Find where the given text appears and provide that cell's center as [X, Y] coordinate. 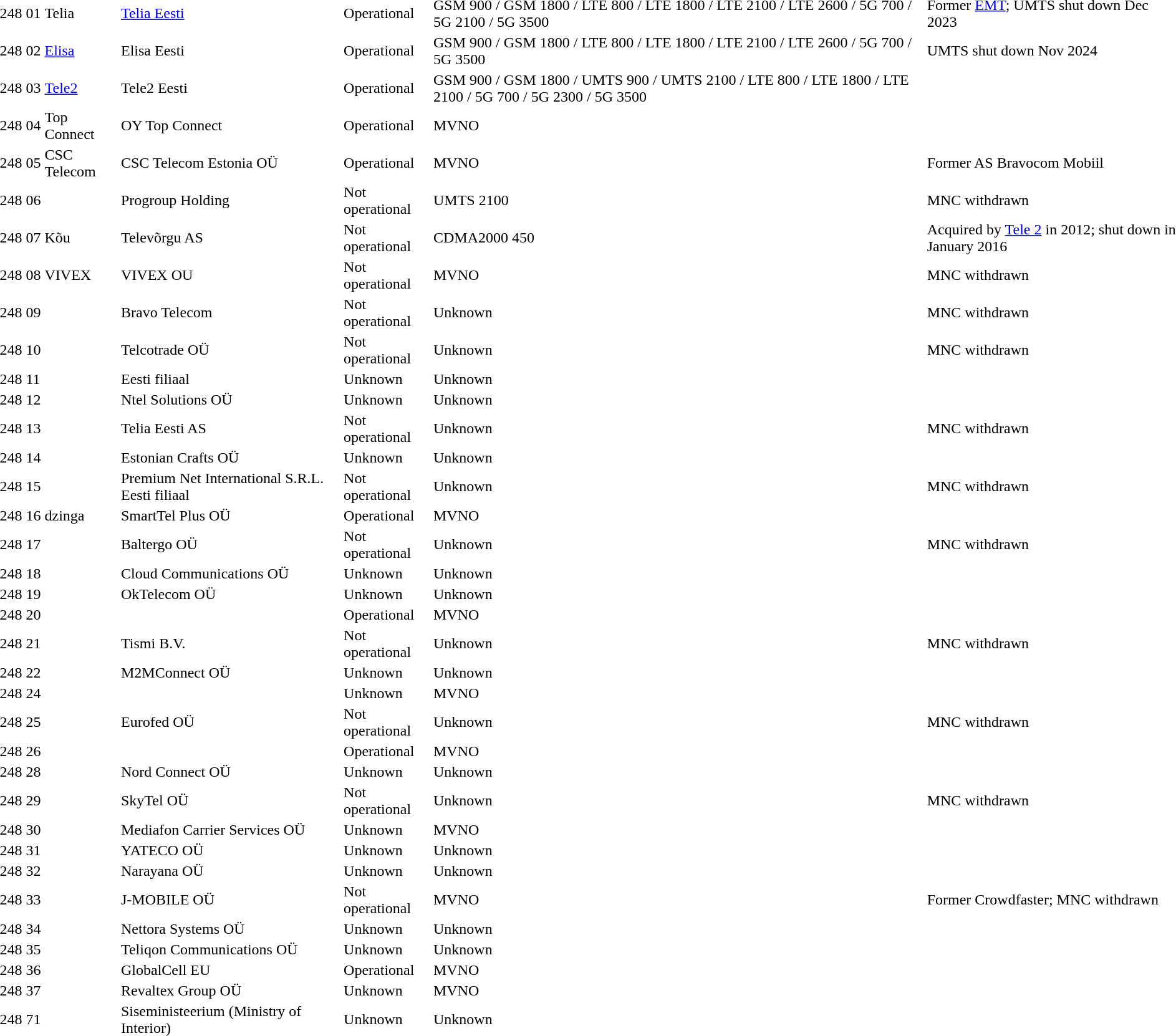
UMTS 2100 [678, 201]
02 [34, 51]
32 [34, 871]
Telia Eesti AS [230, 429]
17 [34, 545]
20 [34, 615]
YATECO OÜ [230, 850]
18 [34, 573]
Eurofed OÜ [230, 722]
Tele2 Eesti [230, 89]
09 [34, 313]
GSM 900 / GSM 1800 / UMTS 900 / UMTS 2100 / LTE 800 / LTE 1800 / LTE 2100 / 5G 700 / 5G 2300 / 5G 3500 [678, 89]
OkTelecom OÜ [230, 594]
SkyTel OÜ [230, 800]
36 [34, 970]
35 [34, 949]
Elisa Eesti [230, 51]
Premium Net International S.R.L. Eesti filiaal [230, 486]
VIVEX OU [230, 276]
30 [34, 830]
16 [34, 516]
GSM 900 / GSM 1800 / LTE 800 / LTE 1800 / LTE 2100 / LTE 2600 / 5G 700 / 5G 3500 [678, 51]
25 [34, 722]
33 [34, 900]
10 [34, 350]
Revaltex Group OÜ [230, 990]
28 [34, 772]
21 [34, 643]
Eesti filiaal [230, 379]
Kõu [81, 238]
24 [34, 693]
07 [34, 238]
Televõrgu AS [230, 238]
Telcotrade OÜ [230, 350]
Estonian Crafts OÜ [230, 458]
Baltergo OÜ [230, 545]
12 [34, 400]
CDMA2000 450 [678, 238]
GlobalCell EU [230, 970]
Tele2 [81, 89]
22 [34, 673]
15 [34, 486]
Nettora Systems OÜ [230, 929]
OY Top Connect [230, 126]
M2MConnect OÜ [230, 673]
08 [34, 276]
Mediafon Carrier Services OÜ [230, 830]
CSC Telecom [81, 163]
06 [34, 201]
Teliqon Communications OÜ [230, 949]
VIVEX [81, 276]
CSC Telecom Estonia OÜ [230, 163]
J-MOBILE OÜ [230, 900]
19 [34, 594]
Elisa [81, 51]
Cloud Communications OÜ [230, 573]
11 [34, 379]
Narayana OÜ [230, 871]
14 [34, 458]
13 [34, 429]
29 [34, 800]
Ntel Solutions OÜ [230, 400]
04 [34, 126]
dzinga [81, 516]
Nord Connect OÜ [230, 772]
Bravo Telecom [230, 313]
Top Connect [81, 126]
34 [34, 929]
03 [34, 89]
Progroup Holding [230, 201]
SmartTel Plus OÜ [230, 516]
31 [34, 850]
05 [34, 163]
26 [34, 751]
37 [34, 990]
Tismi B.V. [230, 643]
